Scan for the cell matching the given text and deliver its (x, y) coordinate at center. 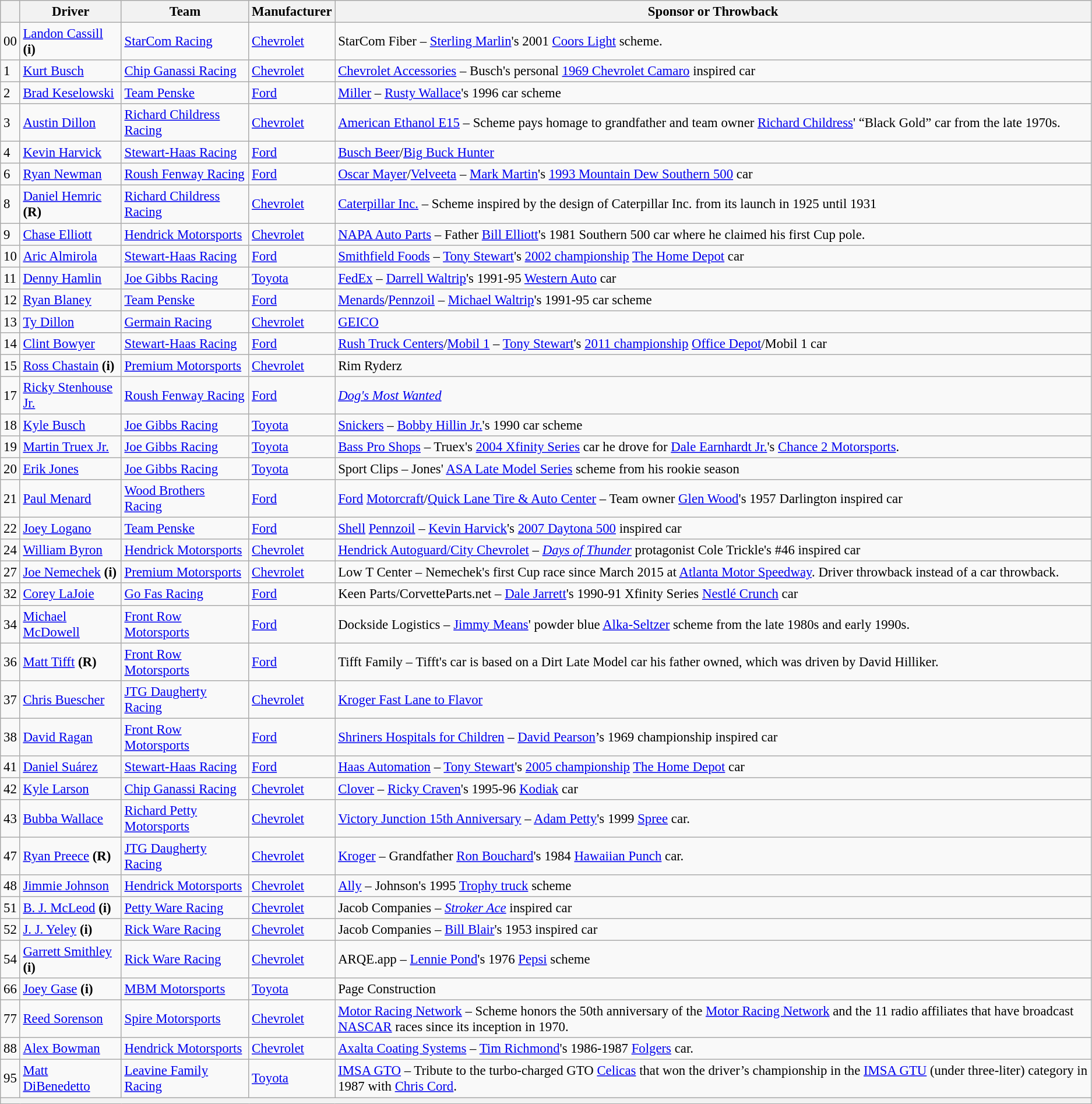
Alex Bowman (71, 1049)
Landon Cassill (i) (71, 42)
17 (10, 395)
Rush Truck Centers/Mobil 1 – Tony Stewart's 2011 championship Office Depot/Mobil 1 car (713, 344)
Kroger Fast Lane to Flavor (713, 699)
Brad Keselowski (71, 93)
6 (10, 174)
Wood Brothers Racing (185, 499)
37 (10, 699)
Haas Automation – Tony Stewart's 2005 championship The Home Depot car (713, 767)
Petty Ware Racing (185, 908)
27 (10, 572)
19 (10, 447)
J. J. Yeley (i) (71, 930)
Ross Chastain (i) (71, 365)
GEICO (713, 322)
22 (10, 529)
Kyle Busch (71, 425)
Driver (71, 12)
Oscar Mayer/Velveeta – Mark Martin's 1993 Mountain Dew Southern 500 car (713, 174)
Busch Beer/Big Buck Hunter (713, 153)
9 (10, 234)
Germain Racing (185, 322)
20 (10, 469)
Martin Truex Jr. (71, 447)
Ty Dillon (71, 322)
Garrett Smithley (i) (71, 959)
Ryan Blaney (71, 300)
77 (10, 1019)
3 (10, 122)
Joey Gase (i) (71, 989)
43 (10, 818)
William Byron (71, 550)
Keen Parts/CorvetteParts.net – Dale Jarrett's 1990-91 Xfinity Series Nestlé Crunch car (713, 595)
10 (10, 256)
Caterpillar Inc. – Scheme inspired by the design of Caterpillar Inc. from its launch in 1925 until 1931 (713, 204)
MBM Motorsports (185, 989)
Chris Buescher (71, 699)
Snickers – Bobby Hillin Jr.'s 1990 car scheme (713, 425)
Hendrick Autoguard/City Chevrolet – Days of Thunder protagonist Cole Trickle's #46 inspired car (713, 550)
Tifft Family – Tifft's car is based on a Dirt Late Model car his father owned, which was driven by David Hilliker. (713, 662)
Shell Pennzoil – Kevin Harvick's 2007 Daytona 500 inspired car (713, 529)
Aric Almirola (71, 256)
18 (10, 425)
Clover – Ricky Craven's 1995-96 Kodiak car (713, 789)
David Ragan (71, 737)
Ford Motorcraft/Quick Lane Tire & Auto Center – Team owner Glen Wood's 1957 Darlington inspired car (713, 499)
Chase Elliott (71, 234)
Denny Hamlin (71, 278)
FedEx – Darrell Waltrip's 1991-95 Western Auto car (713, 278)
Go Fas Racing (185, 595)
American Ethanol E15 – Scheme pays homage to grandfather and team owner Richard Childress' “Black Gold” car from the late 1970s. (713, 122)
Axalta Coating Systems – Tim Richmond's 1986-1987 Folgers car. (713, 1049)
95 (10, 1078)
Page Construction (713, 989)
Austin Dillon (71, 122)
Paul Menard (71, 499)
Ally – Johnson's 1995 Trophy truck scheme (713, 886)
Smithfield Foods – Tony Stewart's 2002 championship The Home Depot car (713, 256)
Rim Ryderz (713, 365)
32 (10, 595)
Matt Tifft (R) (71, 662)
StarCom Racing (185, 42)
Clint Bowyer (71, 344)
24 (10, 550)
88 (10, 1049)
Dog's Most Wanted (713, 395)
4 (10, 153)
34 (10, 624)
Daniel Hemric (R) (71, 204)
54 (10, 959)
Erik Jones (71, 469)
Ricky Stenhouse Jr. (71, 395)
12 (10, 300)
52 (10, 930)
Richard Petty Motorsports (185, 818)
Ryan Preece (R) (71, 856)
Sport Clips – Jones' ASA Late Model Series scheme from his rookie season (713, 469)
48 (10, 886)
Jacob Companies – Bill Blair's 1953 inspired car (713, 930)
66 (10, 989)
Low T Center – Nemechek's first Cup race since March 2015 at Atlanta Motor Speedway. Driver throwback instead of a car throwback. (713, 572)
Menards/Pennzoil – Michael Waltrip's 1991-95 car scheme (713, 300)
Jacob Companies – Stroker Ace inspired car (713, 908)
Jimmie Johnson (71, 886)
StarCom Fiber – Sterling Marlin's 2001 Coors Light scheme. (713, 42)
11 (10, 278)
Chevrolet Accessories – Busch's personal 1969 Chevrolet Camaro inspired car (713, 71)
Kyle Larson (71, 789)
Victory Junction 15th Anniversary – Adam Petty's 1999 Spree car. (713, 818)
15 (10, 365)
Kurt Busch (71, 71)
13 (10, 322)
Team (185, 12)
51 (10, 908)
2 (10, 93)
Shriners Hospitals for Children – David Pearson’s 1969 championship inspired car (713, 737)
Michael McDowell (71, 624)
NAPA Auto Parts – Father Bill Elliott's 1981 Southern 500 car where he claimed his first Cup pole. (713, 234)
Joe Nemechek (i) (71, 572)
Manufacturer (292, 12)
00 (10, 42)
38 (10, 737)
36 (10, 662)
Dockside Logistics – Jimmy Means' powder blue Alka-Seltzer scheme from the late 1980s and early 1990s. (713, 624)
1 (10, 71)
Leavine Family Racing (185, 1078)
14 (10, 344)
Kroger – Grandfather Ron Bouchard's 1984 Hawaiian Punch car. (713, 856)
Kevin Harvick (71, 153)
Bubba Wallace (71, 818)
Daniel Suárez (71, 767)
ARQE.app – Lennie Pond's 1976 Pepsi scheme (713, 959)
Joey Logano (71, 529)
B. J. McLeod (i) (71, 908)
8 (10, 204)
47 (10, 856)
Sponsor or Throwback (713, 12)
Corey LaJoie (71, 595)
Spire Motorsports (185, 1019)
Ryan Newman (71, 174)
21 (10, 499)
Miller – Rusty Wallace's 1996 car scheme (713, 93)
Matt DiBenedetto (71, 1078)
Bass Pro Shops – Truex's 2004 Xfinity Series car he drove for Dale Earnhardt Jr.'s Chance 2 Motorsports. (713, 447)
Reed Sorenson (71, 1019)
42 (10, 789)
41 (10, 767)
